Pinpoint the cell where the given text exists, returning its (x, y) midpoint coordinate. 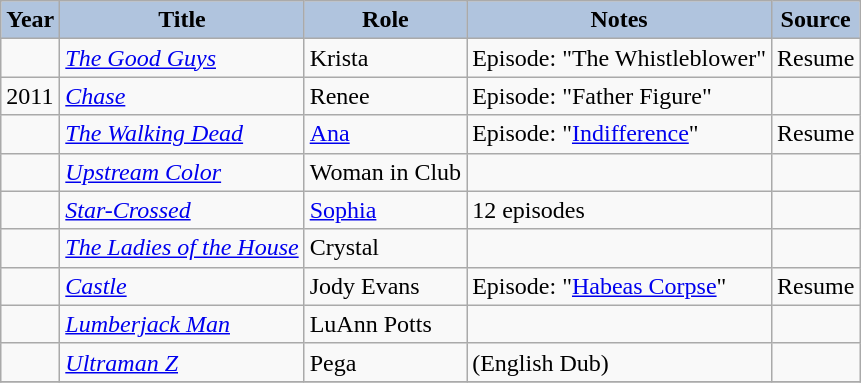
12 episodes (620, 210)
Renee (385, 96)
Upstream Color (182, 172)
Castle (182, 286)
Year (30, 20)
Ultraman Z (182, 362)
Pega (385, 362)
LuAnn Potts (385, 324)
Woman in Club (385, 172)
The Ladies of the House (182, 248)
Notes (620, 20)
Sophia (385, 210)
The Good Guys (182, 58)
Ana (385, 134)
Episode: "Habeas Corpse" (620, 286)
Episode: "Father Figure" (620, 96)
Title (182, 20)
(English Dub) (620, 362)
Chase (182, 96)
Crystal (385, 248)
The Walking Dead (182, 134)
Krista (385, 58)
Star-Crossed (182, 210)
Source (815, 20)
2011 (30, 96)
Episode: "The Whistleblower" (620, 58)
Lumberjack Man (182, 324)
Jody Evans (385, 286)
Episode: "Indifference" (620, 134)
Role (385, 20)
